For the text-containing cell, return its midpoint in (X, Y) coordinate format. 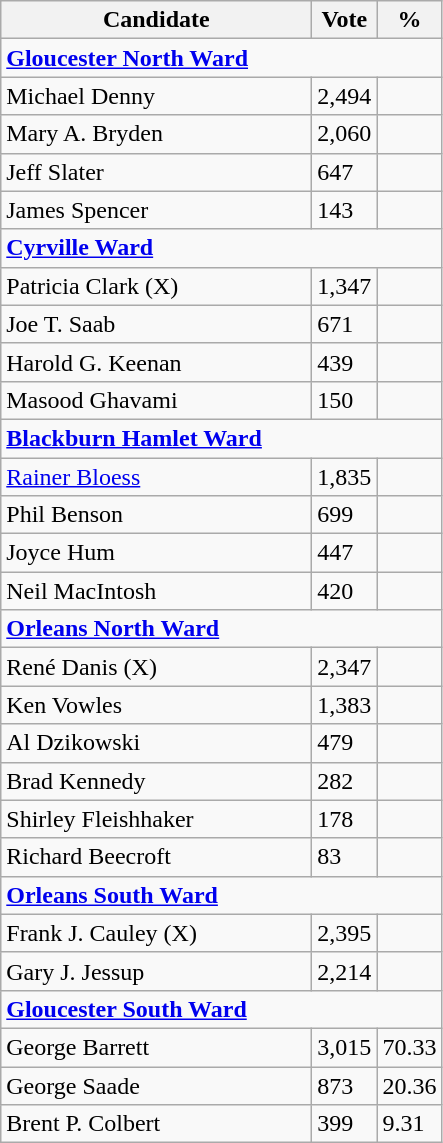
Vote (344, 20)
2,395 (344, 933)
Brad Kennedy (156, 781)
178 (344, 819)
479 (344, 743)
282 (344, 781)
Gloucester North Ward (222, 58)
2,347 (344, 667)
René Danis (X) (156, 667)
Richard Beecroft (156, 857)
1,835 (344, 477)
Frank J. Cauley (X) (156, 933)
1,383 (344, 705)
Joe T. Saab (156, 324)
3,015 (344, 1047)
Orleans South Ward (222, 895)
83 (344, 857)
2,060 (344, 134)
2,214 (344, 971)
20.36 (410, 1085)
699 (344, 515)
70.33 (410, 1047)
Shirley Fleishhaker (156, 819)
George Saade (156, 1085)
Gloucester South Ward (222, 1009)
647 (344, 172)
Neil MacIntosh (156, 591)
% (410, 20)
Jeff Slater (156, 172)
Cyrville Ward (222, 248)
Al Dzikowski (156, 743)
150 (344, 400)
Candidate (156, 20)
Phil Benson (156, 515)
143 (344, 210)
399 (344, 1124)
Michael Denny (156, 96)
Mary A. Bryden (156, 134)
George Barrett (156, 1047)
447 (344, 553)
Gary J. Jessup (156, 971)
1,347 (344, 286)
Orleans North Ward (222, 629)
9.31 (410, 1124)
671 (344, 324)
Brent P. Colbert (156, 1124)
James Spencer (156, 210)
873 (344, 1085)
Blackburn Hamlet Ward (222, 438)
Patricia Clark (X) (156, 286)
Masood Ghavami (156, 400)
Rainer Bloess (156, 477)
2,494 (344, 96)
Ken Vowles (156, 705)
420 (344, 591)
Harold G. Keenan (156, 362)
Joyce Hum (156, 553)
439 (344, 362)
